Scan for the cell matching the given text and deliver its [X, Y] coordinate at center. 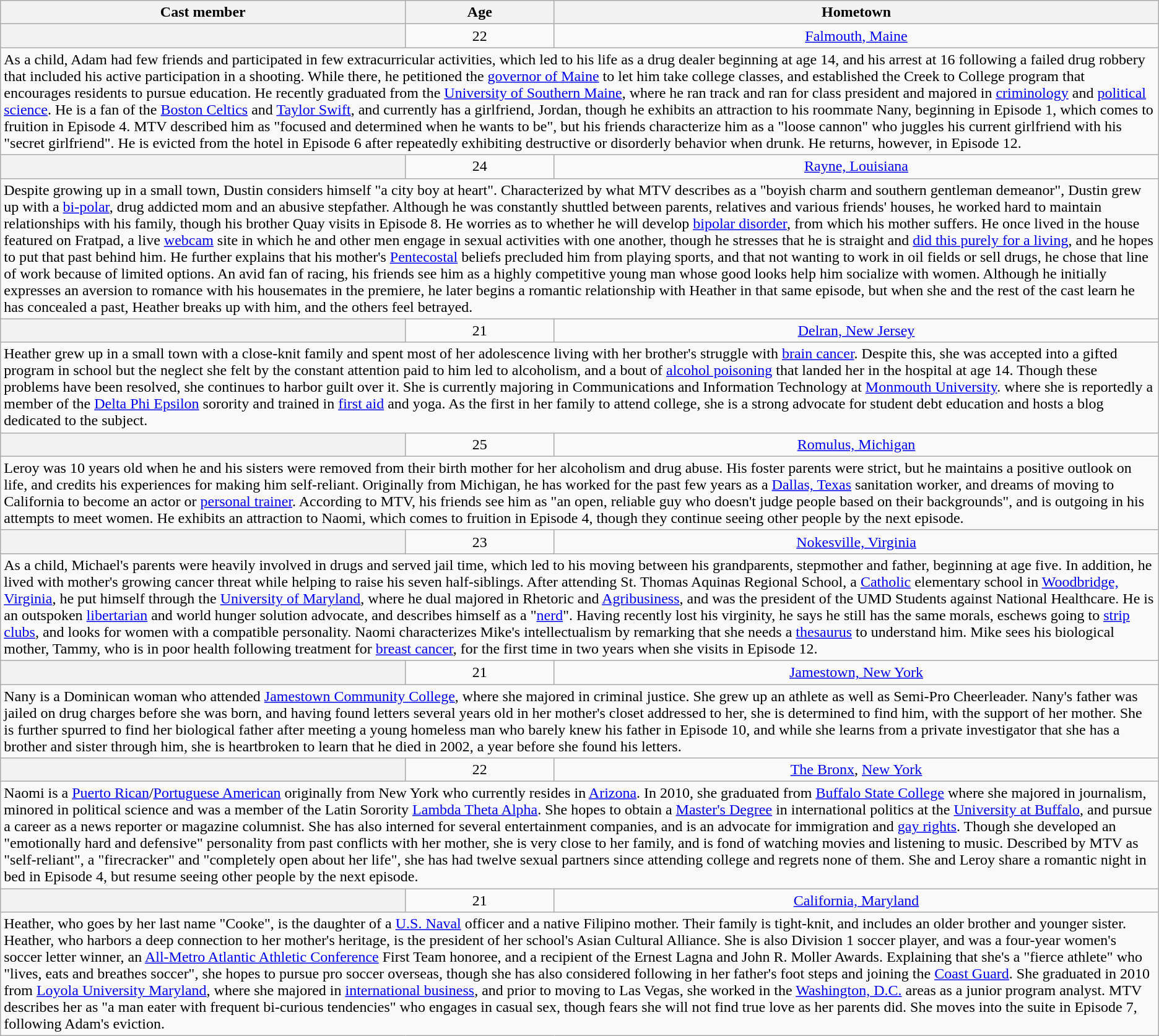
The Bronx, New York [856, 770]
Jamestown, New York [856, 672]
24 [480, 166]
Hometown [856, 12]
California, Maryland [856, 900]
Delran, New Jersey [856, 330]
23 [480, 542]
Cast member [203, 12]
Nokesville, Virginia [856, 542]
Falmouth, Maine [856, 36]
Age [480, 12]
Romulus, Michigan [856, 444]
Rayne, Louisiana [856, 166]
25 [480, 444]
